Provide the [x, y] coordinate of the cell's center where the given text is located.  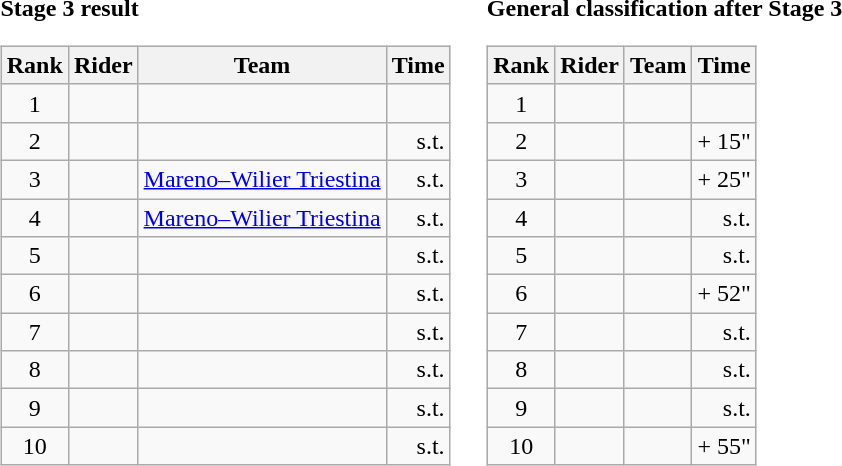
+ 25" [724, 179]
+ 55" [724, 446]
+ 15" [724, 141]
+ 52" [724, 294]
